Identify which cell holds the provided text, then report its (x, y) central coordinate. 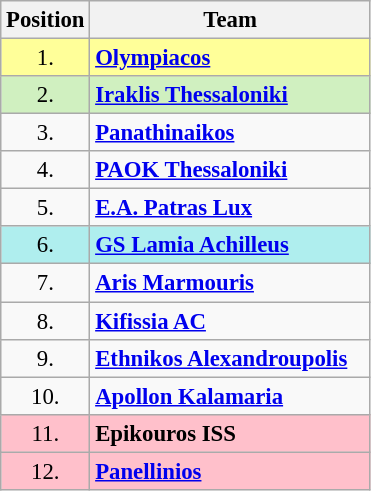
GS Lamia Achilleus (230, 245)
12. (46, 471)
9. (46, 358)
8. (46, 321)
Iraklis Thessaloniki (230, 95)
Aris Marmouris (230, 283)
1. (46, 58)
3. (46, 133)
Kifissia AC (230, 321)
10. (46, 396)
Position (46, 20)
Panellinios (230, 471)
Apollon Kalamaria (230, 396)
Team (230, 20)
7. (46, 283)
11. (46, 433)
E.A. Patras Lux (230, 208)
6. (46, 245)
Panathinaikos (230, 133)
Epikouros ISS (230, 433)
Olympiacos (230, 58)
5. (46, 208)
2. (46, 95)
Ethnikos Alexandroupolis (230, 358)
PAOK Thessaloniki (230, 170)
4. (46, 170)
